From the cell containing the given text, extract its center point as [X, Y] coordinate. 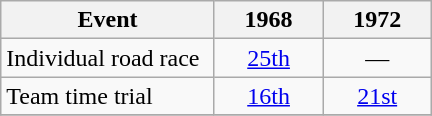
1968 [268, 20]
25th [268, 58]
1972 [378, 20]
21st [378, 96]
Event [108, 20]
Individual road race [108, 58]
— [378, 58]
16th [268, 96]
Team time trial [108, 96]
